Find where the given text appears and provide that cell's center as [x, y] coordinate. 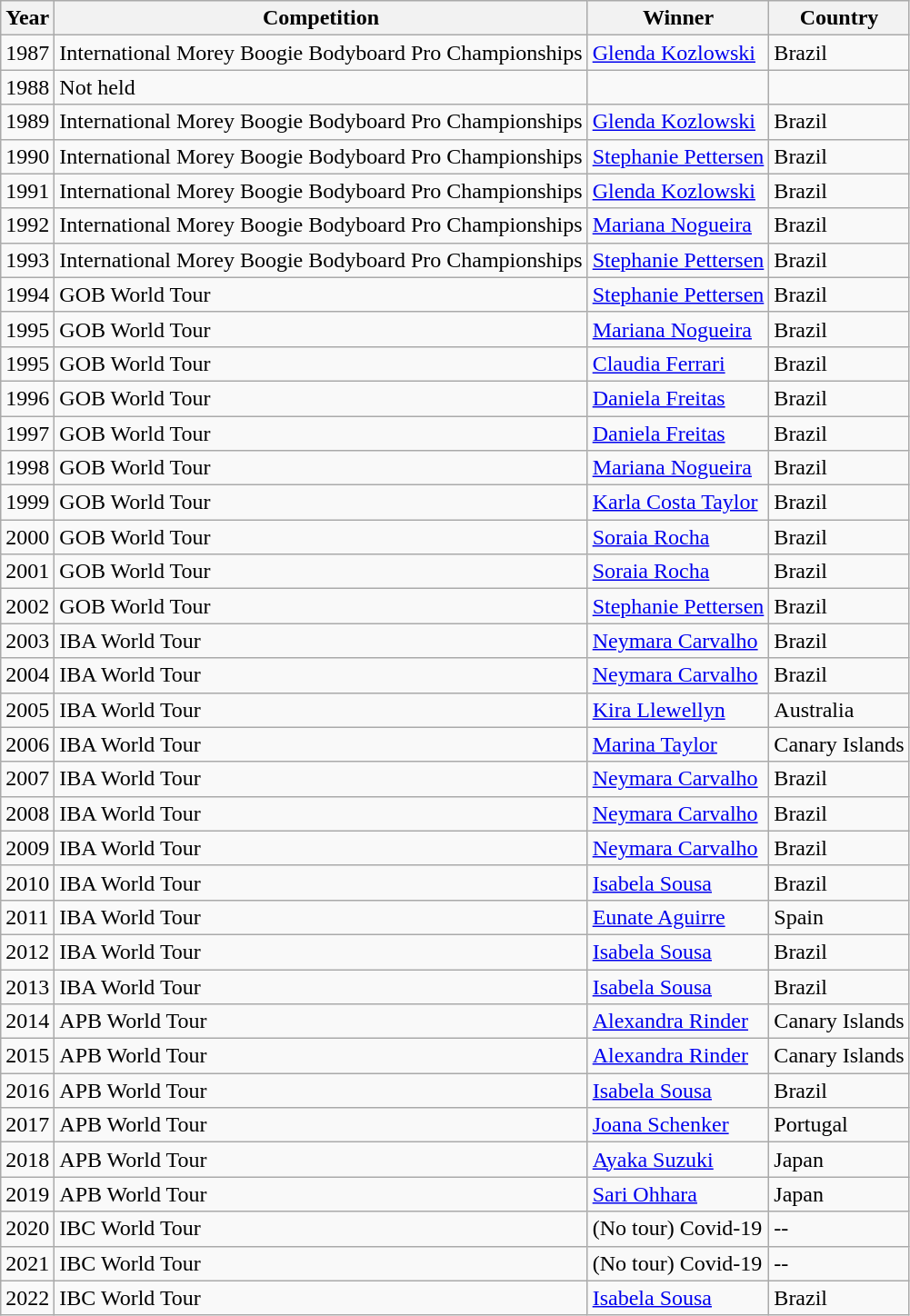
2008 [27, 813]
2005 [27, 710]
1990 [27, 156]
2006 [27, 744]
1989 [27, 122]
2019 [27, 1194]
2011 [27, 917]
2014 [27, 1022]
1991 [27, 191]
2001 [27, 572]
1994 [27, 294]
Winner [678, 18]
Australia [839, 710]
1992 [27, 225]
2009 [27, 848]
2002 [27, 606]
2022 [27, 1298]
1993 [27, 260]
2015 [27, 1056]
2004 [27, 675]
1987 [27, 53]
Ayaka Suzuki [678, 1160]
Kira Llewellyn [678, 710]
Spain [839, 917]
Claudia Ferrari [678, 364]
2017 [27, 1125]
1988 [27, 87]
2012 [27, 952]
2007 [27, 779]
Karla Costa Taylor [678, 503]
Sari Ohhara [678, 1194]
2003 [27, 641]
Country [839, 18]
2018 [27, 1160]
Not held [321, 87]
1998 [27, 468]
Eunate Aguirre [678, 917]
1999 [27, 503]
1997 [27, 434]
1996 [27, 398]
2021 [27, 1263]
Joana Schenker [678, 1125]
Marina Taylor [678, 744]
2010 [27, 882]
Competition [321, 18]
2016 [27, 1091]
2020 [27, 1229]
Year [27, 18]
Portugal [839, 1125]
2013 [27, 986]
2000 [27, 537]
